Pinpoint the cell where the given text exists, returning its (X, Y) midpoint coordinate. 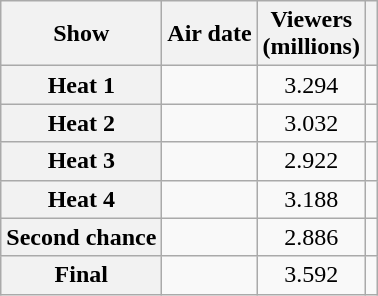
Viewers(millions) (311, 34)
Heat 3 (82, 161)
3.188 (311, 199)
3.592 (311, 275)
2.886 (311, 237)
Final (82, 275)
Show (82, 34)
Heat 2 (82, 123)
Heat 1 (82, 85)
Second chance (82, 237)
3.294 (311, 85)
3.032 (311, 123)
Heat 4 (82, 199)
Air date (210, 34)
2.922 (311, 161)
